Scan for the cell matching the given text and deliver its (x, y) coordinate at center. 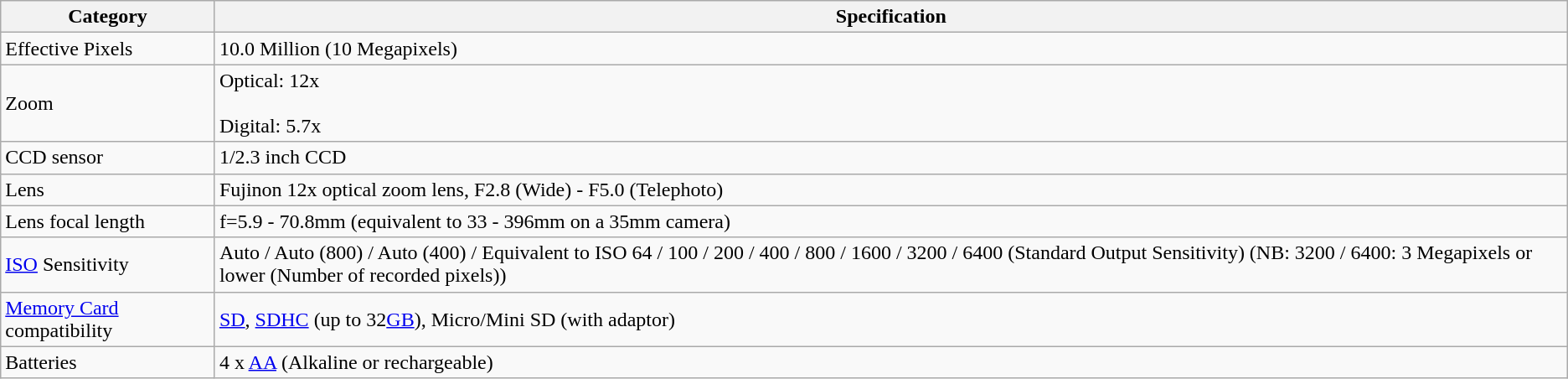
1/2.3 inch CCD (891, 158)
Specification (891, 17)
ISO Sensitivity (108, 265)
Memory Card compatibility (108, 319)
Optical: 12x Digital: 5.7x (891, 103)
10.0 Million (10 Megapixels) (891, 49)
Lens focal length (108, 221)
CCD sensor (108, 158)
Lens (108, 189)
Fujinon 12x optical zoom lens, F2.8 (Wide) - F5.0 (Telephoto) (891, 189)
f=5.9 - 70.8mm (equivalent to 33 - 396mm on a 35mm camera) (891, 221)
Category (108, 17)
4 x AA (Alkaline or rechargeable) (891, 362)
Effective Pixels (108, 49)
SD, SDHC (up to 32GB), Micro/Mini SD (with adaptor) (891, 319)
Batteries (108, 362)
Zoom (108, 103)
